Determine the (x, y) coordinate at the center of the cell enclosing the given text.  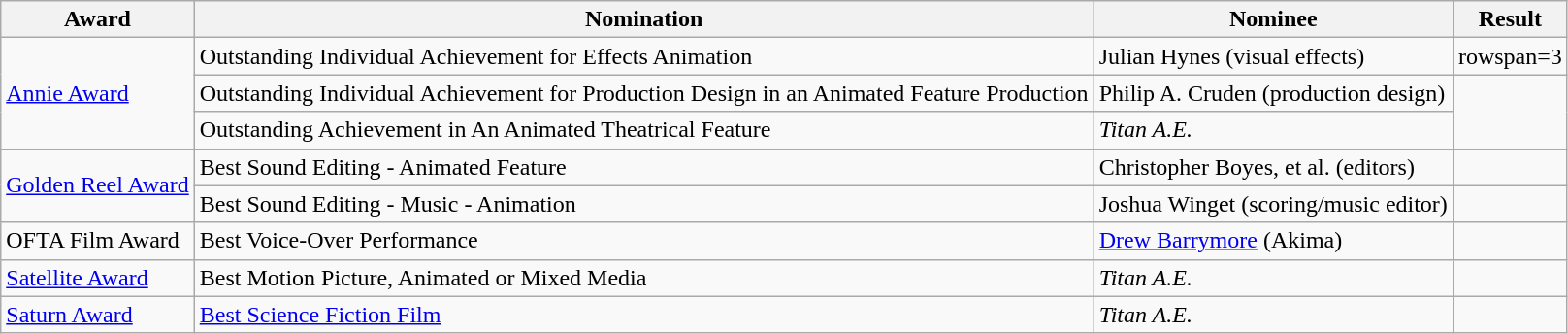
Golden Reel Award (97, 185)
Best Science Fiction Film (644, 315)
Philip A. Cruden (production design) (1273, 93)
Result (1510, 19)
Award (97, 19)
Joshua Winget (scoring/music editor) (1273, 204)
Annie Award (97, 93)
OFTA Film Award (97, 241)
Christopher Boyes, et al. (editors) (1273, 167)
Outstanding Individual Achievement for Production Design in an Animated Feature Production (644, 93)
rowspan=3 (1510, 56)
Nominee (1273, 19)
Best Sound Editing - Animated Feature (644, 167)
Saturn Award (97, 315)
Best Sound Editing - Music - Animation (644, 204)
Best Motion Picture, Animated or Mixed Media (644, 278)
Outstanding Individual Achievement for Effects Animation (644, 56)
Nomination (644, 19)
Satellite Award (97, 278)
Julian Hynes (visual effects) (1273, 56)
Best Voice-Over Performance (644, 241)
Outstanding Achievement in An Animated Theatrical Feature (644, 130)
Drew Barrymore (Akima) (1273, 241)
